Capture the cell that displays the provided text and extract its (X, Y) central coordinate. 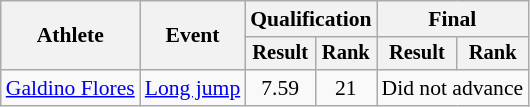
Long jump (192, 88)
Final (453, 19)
7.59 (280, 88)
Qualification (310, 19)
21 (346, 88)
Galdino Flores (70, 88)
Event (192, 36)
Athlete (70, 36)
Did not advance (453, 88)
